Search for the cell housing the specified text and yield its (X, Y) center coordinate. 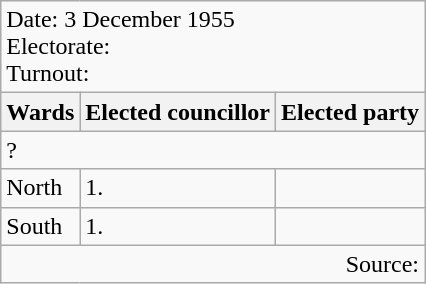
? (213, 150)
South (40, 226)
Date: 3 December 1955Electorate: Turnout: (213, 47)
Elected party (350, 112)
Source: (213, 264)
North (40, 188)
Wards (40, 112)
Elected councillor (178, 112)
